Output the [x, y] coordinate of the center of the cell containing the given text.  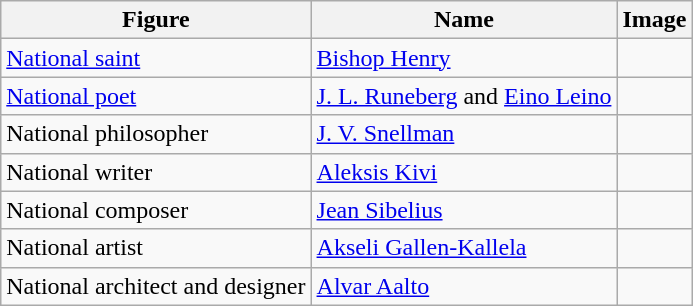
National poet [156, 96]
Alvar Aalto [464, 286]
Figure [156, 20]
Bishop Henry [464, 58]
National saint [156, 58]
Aleksis Kivi [464, 172]
National philosopher [156, 134]
Name [464, 20]
Jean Sibelius [464, 210]
J. L. Runeberg and Eino Leino [464, 96]
National writer [156, 172]
Akseli Gallen-Kallela [464, 248]
National architect and designer [156, 286]
National artist [156, 248]
National composer [156, 210]
Image [654, 20]
J. V. Snellman [464, 134]
